Scan for the cell matching the given text and deliver its (x, y) coordinate at center. 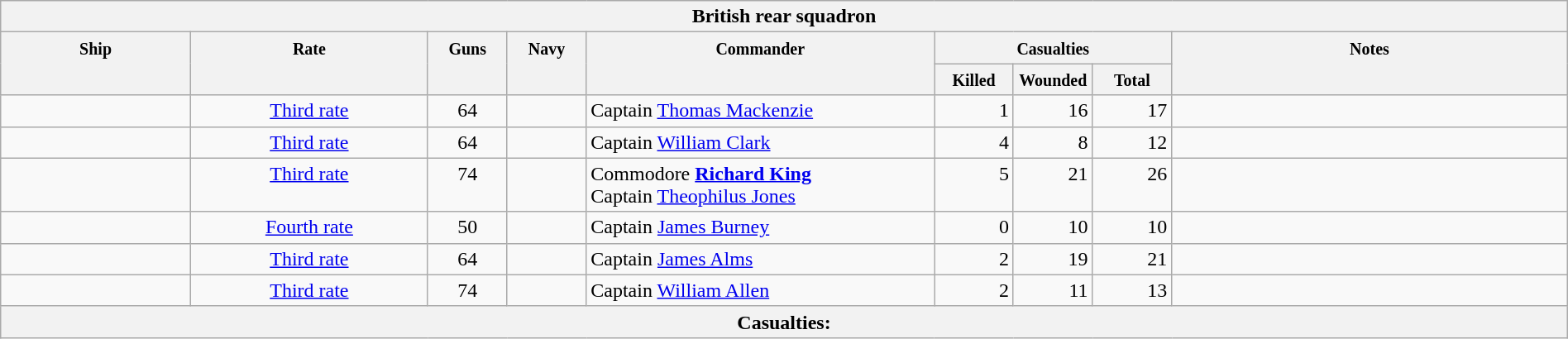
8 (1053, 142)
Commander (761, 64)
Casualties (1054, 48)
Captain William Clark (761, 142)
Captain William Allen (761, 290)
19 (1053, 259)
Captain Thomas Mackenzie (761, 111)
Guns (467, 64)
Captain James Alms (761, 259)
16 (1053, 111)
Notes (1370, 64)
11 (1053, 290)
26 (1132, 185)
5 (974, 185)
Casualties: (784, 322)
17 (1132, 111)
Navy (547, 64)
Fourth rate (309, 227)
12 (1132, 142)
Commodore Richard KingCaptain Theophilus Jones (761, 185)
Total (1132, 79)
Ship (96, 64)
Rate (309, 64)
0 (974, 227)
British rear squadron (784, 17)
1 (974, 111)
Captain James Burney (761, 227)
13 (1132, 290)
Wounded (1053, 79)
Killed (974, 79)
4 (974, 142)
50 (467, 227)
